Locate the cell with the specified text and output its [x, y] center coordinate. 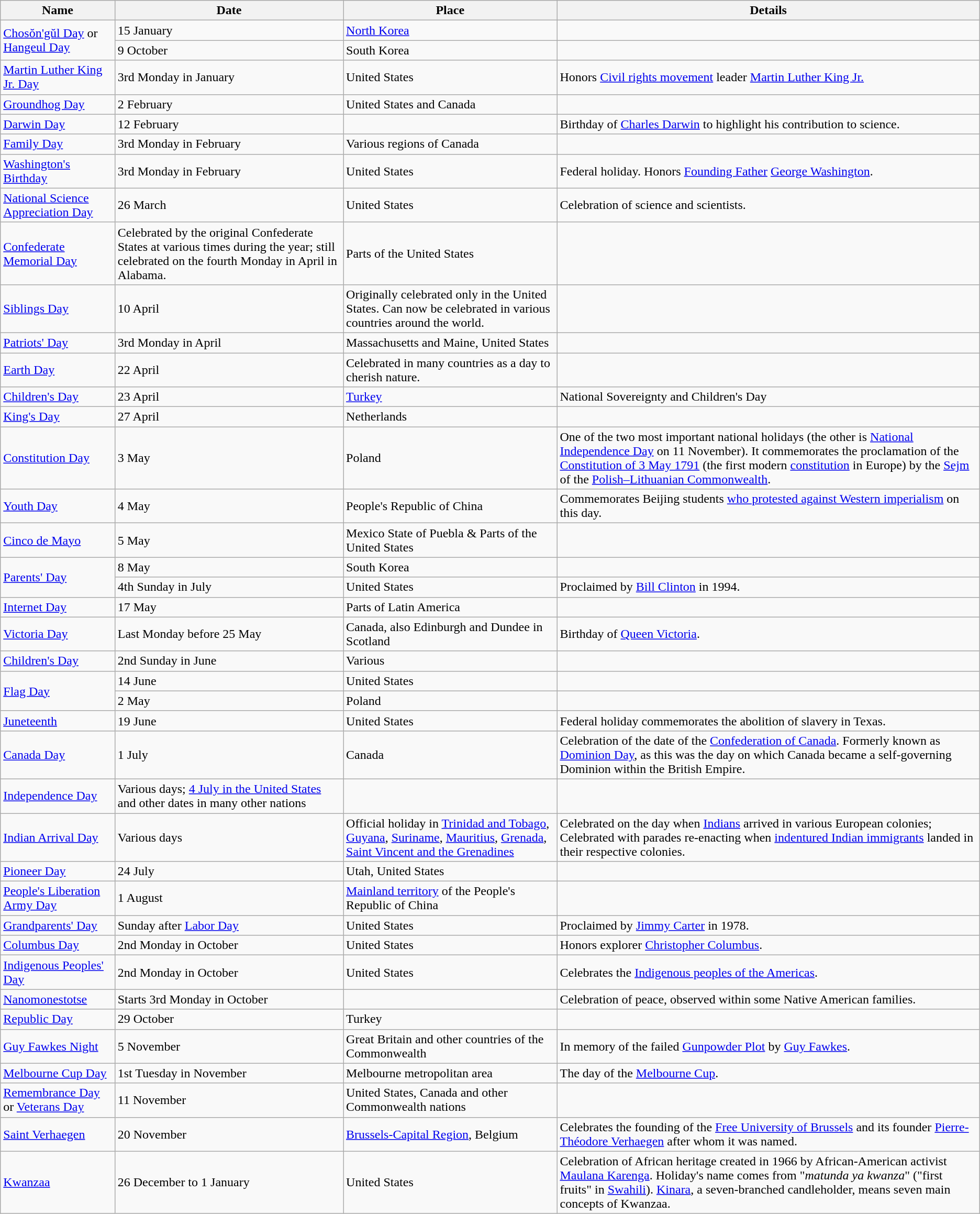
Darwin Day [58, 124]
Celebrated in many countries as a day to cherish nature. [450, 370]
Flag Day [58, 691]
Independence Day [58, 796]
24 July [229, 871]
The day of the Melbourne Cup. [769, 1073]
Various days; 4 July in the United States and other dates in many other nations [229, 796]
Official holiday in Trinidad and Tobago, Guyana, Suriname, Mauritius, Grenada, Saint Vincent and the Grenadines [450, 837]
9 October [229, 50]
Celebration of science and scientists. [769, 205]
26 March [229, 205]
15 January [229, 30]
Chosŏn'gŭl Day or Hangeul Day [58, 40]
Earth Day [58, 370]
Parts of the United States [450, 253]
National Science Appreciation Day [58, 205]
Celebrates the founding of the Free University of Brussels and its founder Pierre-Théodore Verhaegen after whom it was named. [769, 1134]
Starts 3rd Monday in October [229, 999]
Indian Arrival Day [58, 837]
Celebrates the Indigenous peoples of the Americas. [769, 972]
27 April [229, 417]
11 November [229, 1100]
4 May [229, 506]
Proclaimed by Jimmy Carter in 1978. [769, 925]
Canada Day [58, 755]
5 November [229, 1046]
Various regions of Canada [450, 144]
Netherlands [450, 417]
17 May [229, 607]
Groundhog Day [58, 104]
Federal holiday. Honors Founding Father George Washington. [769, 171]
Birthday of Charles Darwin to highlight his contribution to science. [769, 124]
14 June [229, 681]
Youth Day [58, 506]
In memory of the failed Gunpowder Plot by Guy Fawkes. [769, 1046]
King's Day [58, 417]
Saint Verhaegen [58, 1134]
Utah, United States [450, 871]
1 August [229, 899]
Various days [229, 837]
Celebrated by the original Confederate States at various times during the year; still celebrated on the fourth Monday in April in Alabama. [229, 253]
Pioneer Day [58, 871]
22 April [229, 370]
Parents' Day [58, 577]
Details [769, 10]
Confederate Memorial Day [58, 253]
26 December to 1 January [229, 1183]
Juneteenth [58, 721]
10 April [229, 308]
Grandparents' Day [58, 925]
Melbourne metropolitan area [450, 1073]
2 May [229, 701]
8 May [229, 567]
Commemorates Beijing students who protested against Western imperialism on this day. [769, 506]
19 June [229, 721]
National Sovereignty and Children's Day [769, 397]
Massachusetts and Maine, United States [450, 343]
Patriots' Day [58, 343]
Great Britain and other countries of the Commonwealth [450, 1046]
Mexico State of Puebla & Parts of the United States [450, 540]
3 May [229, 458]
Honors Civil rights movement leader Martin Luther King Jr. [769, 78]
1st Tuesday in November [229, 1073]
Family Day [58, 144]
Sunday after Labor Day [229, 925]
20 November [229, 1134]
Celebration of peace, observed within some Native American families. [769, 999]
Victoria Day [58, 634]
Republic Day [58, 1019]
North Korea [450, 30]
3rd Monday in January [229, 78]
Internet Day [58, 607]
Brussels-Capital Region, Belgium [450, 1134]
Canada, also Edinburgh and Dundee in Scotland [450, 634]
Washington's Birthday [58, 171]
Proclaimed by Bill Clinton in 1994. [769, 587]
12 February [229, 124]
4th Sunday in July [229, 587]
United States, Canada and other Commonwealth nations [450, 1100]
Constitution Day [58, 458]
Remembrance Day or Veterans Day [58, 1100]
Nanomonestotse [58, 999]
Birthday of Queen Victoria. [769, 634]
Parts of Latin America [450, 607]
5 May [229, 540]
Kwanzaa [58, 1183]
Canada [450, 755]
Federal holiday commemorates the abolition of slavery in Texas. [769, 721]
Columbus Day [58, 945]
Last Monday before 25 May [229, 634]
Indigenous Peoples' Day [58, 972]
Place [450, 10]
1 July [229, 755]
2nd Sunday in June [229, 661]
People's Liberation Army Day [58, 899]
Date [229, 10]
Martin Luther King Jr. Day [58, 78]
2 February [229, 104]
People's Republic of China [450, 506]
Cinco de Mayo [58, 540]
Mainland territory of the People's Republic of China [450, 899]
23 April [229, 397]
3rd Monday in April [229, 343]
Name [58, 10]
Originally celebrated only in the United States. Can now be celebrated in various countries around the world. [450, 308]
Honors explorer Christopher Columbus. [769, 945]
Various [450, 661]
United States and Canada [450, 104]
Melbourne Cup Day [58, 1073]
Siblings Day [58, 308]
Guy Fawkes Night [58, 1046]
29 October [229, 1019]
